Find where the given text appears and provide that cell's center as (X, Y) coordinate. 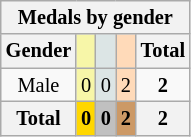
Gender (38, 51)
Male (38, 85)
Medals by gender (96, 17)
